Identify which cell holds the provided text, then report its (X, Y) central coordinate. 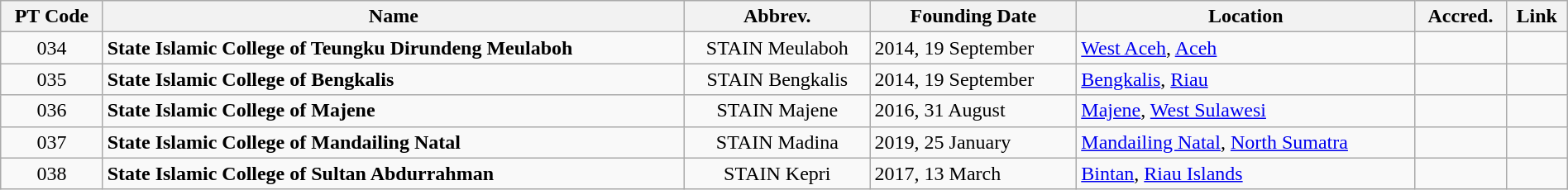
State Islamic College of Sultan Abdurrahman (394, 173)
Abbrev. (777, 17)
STAIN Kepri (777, 173)
035 (51, 79)
State Islamic College of Teungku Dirundeng Meulaboh (394, 48)
2016, 31 August (973, 111)
2019, 25 January (973, 142)
Founding Date (973, 17)
State Islamic College of Bengkalis (394, 79)
STAIN Majene (777, 111)
2017, 13 March (973, 173)
State Islamic College of Majene (394, 111)
State Islamic College of Mandailing Natal (394, 142)
036 (51, 111)
STAIN Bengkalis (777, 79)
Name (394, 17)
Accred. (1460, 17)
Mandailing Natal, North Sumatra (1245, 142)
Location (1245, 17)
West Aceh, Aceh (1245, 48)
Bengkalis, Riau (1245, 79)
Majene, West Sulawesi (1245, 111)
034 (51, 48)
Bintan, Riau Islands (1245, 173)
STAIN Madina (777, 142)
Link (1537, 17)
038 (51, 173)
037 (51, 142)
STAIN Meulaboh (777, 48)
PT Code (51, 17)
